Scan for the cell matching the given text and deliver its (X, Y) coordinate at center. 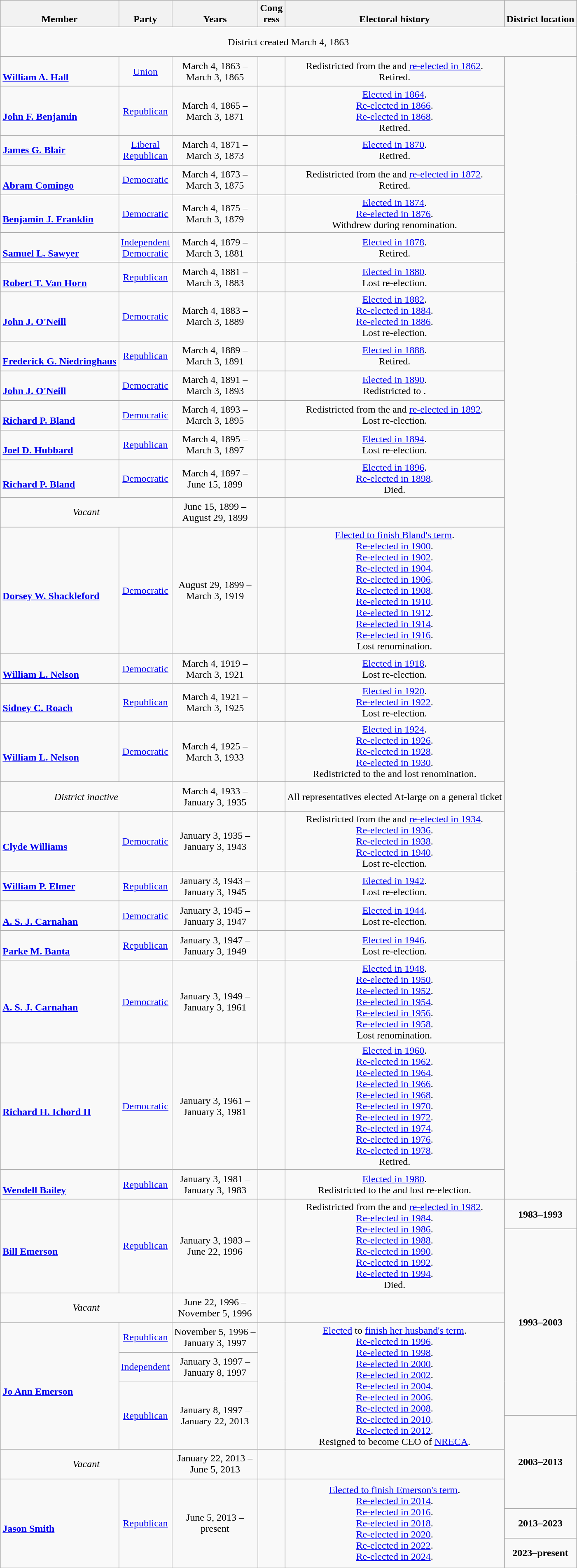
Independent Democratic (145, 247)
January 3, 1935 –January 3, 1943 (215, 841)
Wendell Bailey (59, 1184)
Redistricted from the and re-elected in 1892.Lost re-election. (395, 415)
March 4, 1925 –March 3, 1933 (215, 751)
January 22, 2013 –June 5, 2013 (215, 1464)
Elected in 1948.Re-elected in 1950.Re-elected in 1952.Re-elected in 1954.Re-elected in 1956.Re-elected in 1958.Lost renomination. (395, 1001)
John F. Benjamin (59, 111)
2023–present (540, 1553)
January 3, 1943 –January 3, 1945 (215, 886)
March 4, 1871 –March 3, 1873 (215, 150)
Redistricted from the and re-elected in 1862.Retired. (395, 72)
Elected in 1918.Lost re-election. (395, 669)
Joel D. Hubbard (59, 445)
District created March 4, 1863 (288, 42)
January 3, 1947 –January 3, 1949 (215, 945)
Elected in 1882.Re-elected in 1884.Re-elected in 1886.Lost re-election. (395, 316)
Elected in 1942.Lost re-election. (395, 886)
January 3, 1949 –January 3, 1961 (215, 1001)
March 4, 1889 –March 3, 1891 (215, 356)
William P. Elmer (59, 886)
Elected in 1944.Lost re-election. (395, 916)
November 5, 1996 –January 3, 1997 (215, 1337)
Elected in 1896.Re-elected in 1898.Died. (395, 478)
March 4, 1921 –March 3, 1925 (215, 702)
March 4, 1919 –March 3, 1921 (215, 669)
June 15, 1899 –August 29, 1899 (215, 512)
William A. Hall (59, 72)
Samuel L. Sawyer (59, 247)
March 4, 1883 –March 3, 1889 (215, 316)
January 8, 1997 –January 22, 2013 (215, 1416)
District location (540, 14)
Elected in 1880.Lost re-election. (395, 277)
Elected in 1980.Redistricted to the and lost re-election. (395, 1184)
Elected in 1888.Retired. (395, 356)
Elected in 1870.Retired. (395, 150)
Party (145, 14)
June 22, 1996 –November 5, 1996 (215, 1308)
Elected to finish Emerson's term.Re-elected in 2014.Re-elected in 2016.Re-elected in 2018.Re-elected in 2020.Re-elected in 2022.Re-elected in 2024. (395, 1524)
James G. Blair (59, 150)
Dorsey W. Shackleford (59, 590)
Elected in 1920.Re-elected in 1922.Lost re-election. (395, 702)
Elected in 1864.Re-elected in 1866.Re-elected in 1868.Retired. (395, 111)
Elected in 1894.Lost re-election. (395, 445)
1993–2003 (540, 1322)
March 4, 1875 –March 3, 1879 (215, 214)
March 4, 1863 –March 3, 1865 (215, 72)
March 4, 1873 –March 3, 1875 (215, 180)
Independent (145, 1367)
Electoral history (395, 14)
March 4, 1881 –March 3, 1883 (215, 277)
Redistricted from the and re-elected in 1872.Retired. (395, 180)
January 3, 1961 –January 3, 1981 (215, 1106)
June 5, 2013 –present (215, 1524)
August 29, 1899 –March 3, 1919 (215, 590)
Elected in 1874.Re-elected in 1876.Withdrew during renomination. (395, 214)
March 4, 1891 –March 3, 1893 (215, 385)
March 4, 1933 –January 3, 1935 (215, 796)
March 4, 1865 –March 3, 1871 (215, 111)
Jo Ann Emerson (59, 1386)
January 3, 1945 –January 3, 1947 (215, 916)
March 4, 1893 –March 3, 1895 (215, 415)
2003–2013 (540, 1462)
Union (145, 72)
Richard H. Ichord II (59, 1106)
Congress (271, 14)
Benjamin J. Franklin (59, 214)
Parke M. Banta (59, 945)
District inactive (86, 796)
Sidney C. Roach (59, 702)
Abram Comingo (59, 180)
January 3, 1997 –January 8, 1997 (215, 1367)
January 3, 1983 –June 22, 1996 (215, 1246)
March 4, 1879 –March 3, 1881 (215, 247)
Elected in 1878.Retired. (395, 247)
Frederick G. Niedringhaus (59, 356)
Jason Smith (59, 1524)
Redistricted from the and re-elected in 1934.Re-elected in 1936.Re-elected in 1938.Re-elected in 1940.Lost re-election. (395, 841)
Bill Emerson (59, 1246)
Years (215, 14)
Clyde Williams (59, 841)
March 4, 1897 –June 15, 1899 (215, 478)
January 3, 1981 –January 3, 1983 (215, 1184)
Elected in 1890.Redistricted to . (395, 385)
Elected in 1946.Lost re-election. (395, 945)
Liberal Republican (145, 150)
Member (59, 14)
All representatives elected At-large on a general ticket (395, 796)
2013–2023 (540, 1524)
Robert T. Van Horn (59, 277)
Elected in 1924.Re-elected in 1926.Re-elected in 1928.Re-elected in 1930.Redistricted to the and lost renomination. (395, 751)
1983–1993 (540, 1214)
March 4, 1895 –March 3, 1897 (215, 445)
